Return [x, y] of the center of cell containing provided text 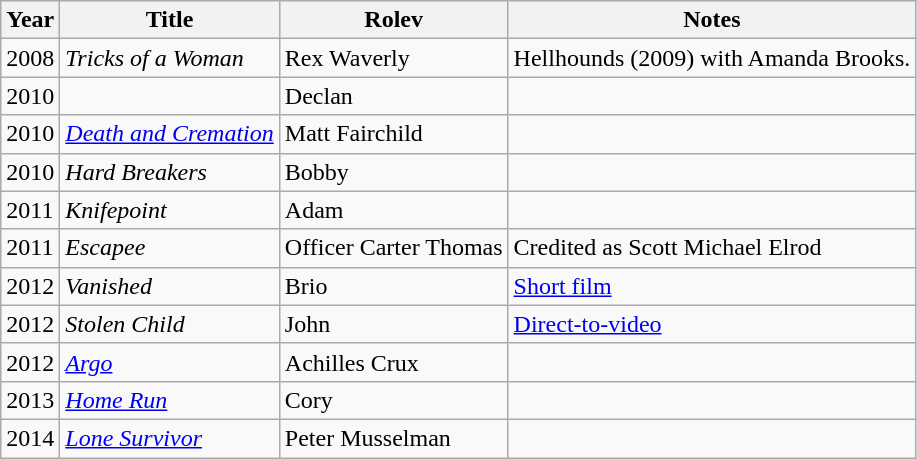
Home Run [170, 400]
Argo [170, 362]
2008 [30, 58]
Death and Cremation [170, 134]
Bobby [394, 172]
Stolen Child [170, 324]
Matt Fairchild [394, 134]
Hard Breakers [170, 172]
Rolev [394, 20]
Knifepoint [170, 210]
Vanished [170, 286]
Escapee [170, 248]
Credited as Scott Michael Elrod [712, 248]
John [394, 324]
Direct-to-video [712, 324]
Peter Musselman [394, 438]
Notes [712, 20]
Title [170, 20]
Officer Carter Thomas [394, 248]
Brio [394, 286]
Hellhounds (2009) with Amanda Brooks. [712, 58]
Cory [394, 400]
2013 [30, 400]
Tricks of a Woman [170, 58]
Year [30, 20]
Lone Survivor [170, 438]
Short film [712, 286]
Rex Waverly [394, 58]
Adam [394, 210]
Declan [394, 96]
Achilles Crux [394, 362]
2014 [30, 438]
